Locate the cell with the specified text and output its (x, y) center coordinate. 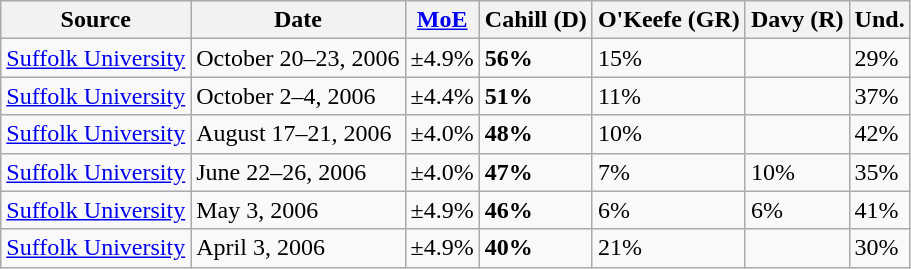
Und. (880, 20)
Cahill (D) (536, 20)
46% (536, 210)
15% (668, 58)
41% (880, 210)
June 22–26, 2006 (298, 172)
October 2–4, 2006 (298, 96)
11% (668, 96)
April 3, 2006 (298, 248)
Date (298, 20)
29% (880, 58)
40% (536, 248)
October 20–23, 2006 (298, 58)
21% (668, 248)
35% (880, 172)
August 17–21, 2006 (298, 134)
7% (668, 172)
48% (536, 134)
May 3, 2006 (298, 210)
Source (96, 20)
±4.4% (442, 96)
37% (880, 96)
51% (536, 96)
Davy (R) (797, 20)
30% (880, 248)
47% (536, 172)
42% (880, 134)
56% (536, 58)
MoE (442, 20)
O'Keefe (GR) (668, 20)
